Detect which cell encompasses the target text, then output its [x, y] center coordinate. 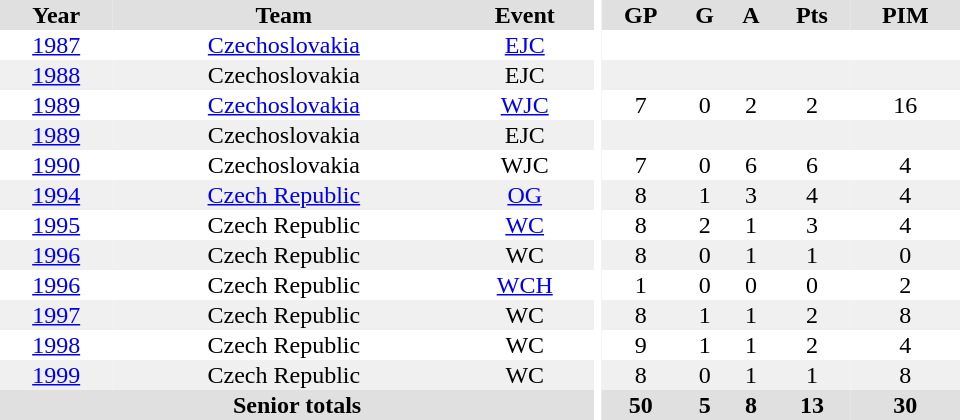
OG [524, 195]
Senior totals [297, 405]
1998 [56, 345]
13 [812, 405]
Pts [812, 15]
1997 [56, 315]
5 [705, 405]
1988 [56, 75]
Team [284, 15]
9 [641, 345]
30 [905, 405]
16 [905, 105]
1995 [56, 225]
1987 [56, 45]
50 [641, 405]
GP [641, 15]
PIM [905, 15]
1990 [56, 165]
Year [56, 15]
1999 [56, 375]
Event [524, 15]
A [752, 15]
G [705, 15]
WCH [524, 285]
1994 [56, 195]
